Provide the (x, y) coordinate of the cell's center where the given text is located.  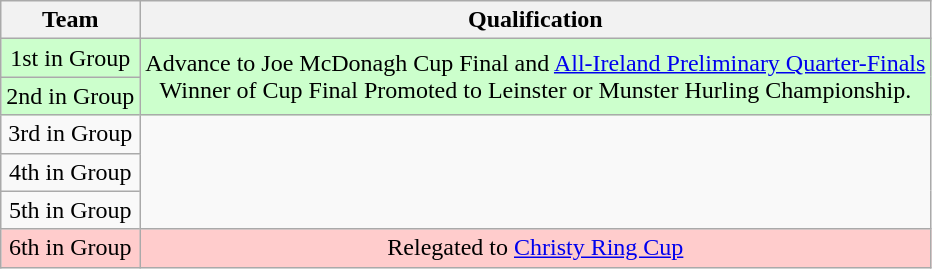
3rd in Group (70, 134)
5th in Group (70, 210)
Qualification (536, 20)
Advance to Joe McDonagh Cup Final and All-Ireland Preliminary Quarter-FinalsWinner of Cup Final Promoted to Leinster or Munster Hurling Championship. (536, 77)
Team (70, 20)
1st in Group (70, 58)
6th in Group (70, 248)
4th in Group (70, 172)
2nd in Group (70, 96)
Relegated to Christy Ring Cup (536, 248)
